Output the [x, y] coordinate of the center of the cell containing the given text.  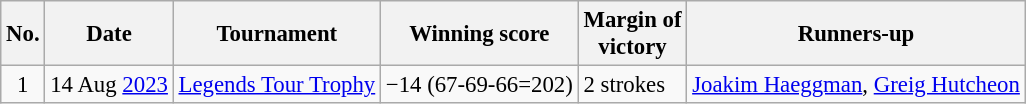
Runners-up [856, 34]
Joakim Haeggman, Greig Hutcheon [856, 85]
No. [23, 34]
Winning score [480, 34]
2 strokes [632, 85]
Date [109, 34]
Tournament [276, 34]
Margin ofvictory [632, 34]
1 [23, 85]
14 Aug 2023 [109, 85]
−14 (67-69-66=202) [480, 85]
Legends Tour Trophy [276, 85]
